For the text-containing cell, return its midpoint in [X, Y] coordinate format. 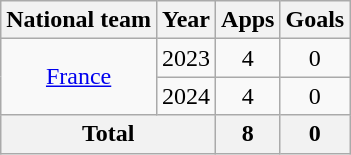
2024 [186, 96]
Year [186, 20]
Goals [315, 20]
France [79, 77]
National team [79, 20]
Total [108, 134]
2023 [186, 58]
Apps [248, 20]
8 [248, 134]
